For the text-containing cell, return its midpoint in (X, Y) coordinate format. 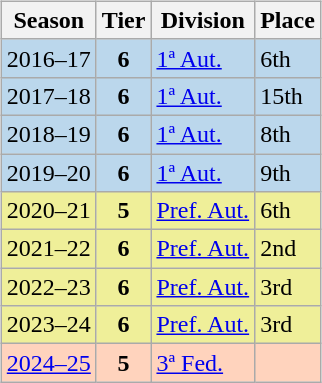
2nd (288, 249)
Place (288, 20)
Season (48, 20)
2020–21 (48, 211)
15th (288, 96)
2024–25 (48, 363)
2018–19 (48, 134)
9th (288, 173)
2021–22 (48, 249)
2016–17 (48, 58)
3ª Fed. (203, 363)
2023–24 (48, 325)
2022–23 (48, 287)
8th (288, 134)
Division (203, 20)
Tier (124, 20)
2017–18 (48, 96)
2019–20 (48, 173)
